Find where the given text appears and provide that cell's center as [X, Y] coordinate. 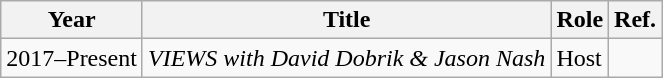
Role [580, 20]
Ref. [636, 20]
2017–Present [72, 58]
Year [72, 20]
Title [346, 20]
VIEWS with David Dobrik & Jason Nash [346, 58]
Host [580, 58]
